Identify which cell holds the provided text, then report its [X, Y] central coordinate. 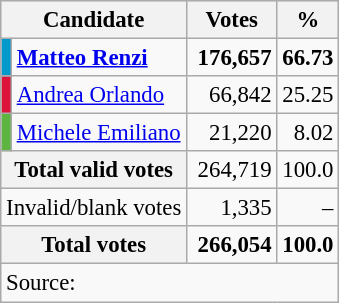
266,054 [232, 245]
Total votes [94, 245]
Total valid votes [94, 170]
264,719 [232, 170]
Votes [232, 20]
176,657 [232, 58]
66,842 [232, 95]
% [308, 20]
Source: [170, 283]
Matteo Renzi [98, 58]
66.73 [308, 58]
Michele Emiliano [98, 133]
Andrea Orlando [98, 95]
– [308, 208]
Candidate [94, 20]
25.25 [308, 95]
8.02 [308, 133]
21,220 [232, 133]
Invalid/blank votes [94, 208]
1,335 [232, 208]
